Detect which cell encompasses the target text, then output its (X, Y) center coordinate. 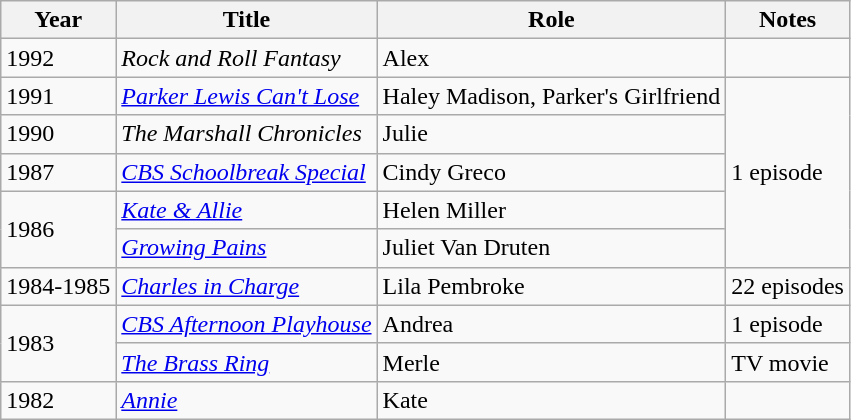
1983 (58, 343)
1991 (58, 96)
Year (58, 20)
Annie (246, 400)
1990 (58, 134)
Haley Madison, Parker's Girlfriend (552, 96)
1986 (58, 229)
1992 (58, 58)
Cindy Greco (552, 172)
Rock and Roll Fantasy (246, 58)
The Brass Ring (246, 362)
1984-1985 (58, 286)
1982 (58, 400)
Title (246, 20)
22 episodes (788, 286)
Juliet Van Druten (552, 248)
Julie (552, 134)
TV movie (788, 362)
CBS Schoolbreak Special (246, 172)
Alex (552, 58)
Kate (552, 400)
Helen Miller (552, 210)
Notes (788, 20)
The Marshall Chronicles (246, 134)
CBS Afternoon Playhouse (246, 324)
Charles in Charge (246, 286)
1987 (58, 172)
Andrea (552, 324)
Parker Lewis Can't Lose (246, 96)
Lila Pembroke (552, 286)
Role (552, 20)
Kate & Allie (246, 210)
Growing Pains (246, 248)
Merle (552, 362)
